Detect which cell encompasses the target text, then output its (x, y) center coordinate. 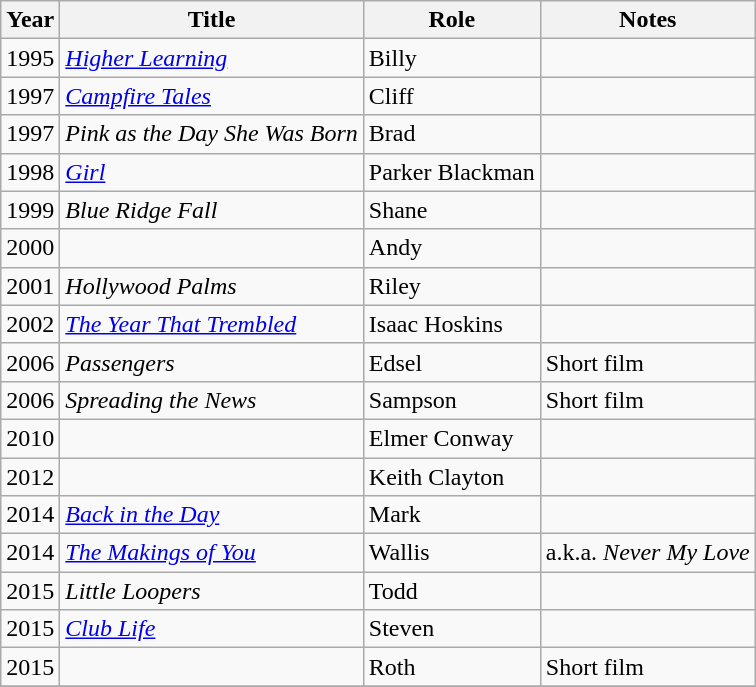
Riley (452, 286)
Year (30, 20)
Parker Blackman (452, 172)
Notes (648, 20)
Steven (452, 629)
Back in the Day (212, 515)
Edsel (452, 362)
1998 (30, 172)
a.k.a. Never My Love (648, 553)
Keith Clayton (452, 477)
Elmer Conway (452, 438)
2000 (30, 248)
Campfire Tales (212, 96)
Hollywood Palms (212, 286)
Pink as the Day She Was Born (212, 134)
1999 (30, 210)
Blue Ridge Fall (212, 210)
2012 (30, 477)
2002 (30, 324)
Cliff (452, 96)
Wallis (452, 553)
Club Life (212, 629)
Passengers (212, 362)
Mark (452, 515)
Girl (212, 172)
Sampson (452, 400)
Brad (452, 134)
Roth (452, 667)
Spreading the News (212, 400)
The Makings of You (212, 553)
Andy (452, 248)
2010 (30, 438)
Role (452, 20)
Title (212, 20)
2001 (30, 286)
Shane (452, 210)
Little Loopers (212, 591)
Isaac Hoskins (452, 324)
The Year That Trembled (212, 324)
Todd (452, 591)
Higher Learning (212, 58)
Billy (452, 58)
1995 (30, 58)
